From the cell containing the given text, extract its center point as [X, Y] coordinate. 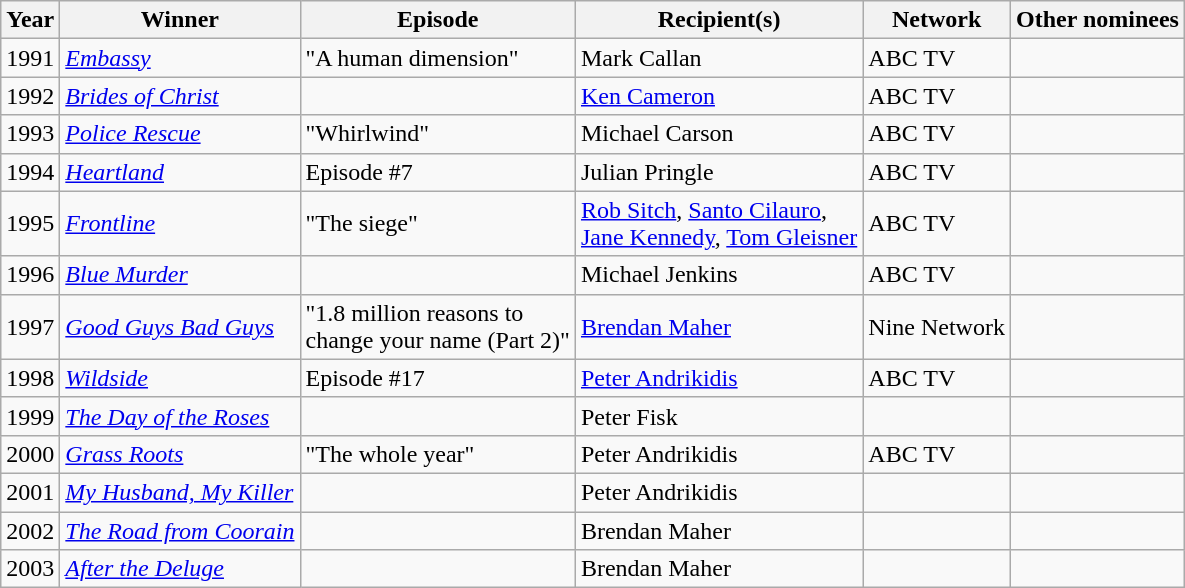
Frontline [180, 224]
Episode [438, 20]
Brides of Christ [180, 96]
Good Guys Bad Guys [180, 326]
Other nominees [1097, 20]
"A human dimension" [438, 58]
1998 [30, 378]
2000 [30, 454]
1992 [30, 96]
2003 [30, 569]
Grass Roots [180, 454]
1994 [30, 172]
Peter Fisk [718, 416]
Blue Murder [180, 275]
Police Rescue [180, 134]
Year [30, 20]
2002 [30, 531]
After the Deluge [180, 569]
Recipient(s) [718, 20]
1995 [30, 224]
1999 [30, 416]
Mark Callan [718, 58]
Episode #7 [438, 172]
Network [937, 20]
The Road from Coorain [180, 531]
"Whirlwind" [438, 134]
Julian Pringle [718, 172]
Nine Network [937, 326]
1993 [30, 134]
"The whole year" [438, 454]
Heartland [180, 172]
1997 [30, 326]
Rob Sitch, Santo Cilauro,Jane Kennedy, Tom Gleisner [718, 224]
1991 [30, 58]
Michael Carson [718, 134]
2001 [30, 492]
"The siege" [438, 224]
1996 [30, 275]
"1.8 million reasons to change your name (Part 2)" [438, 326]
Embassy [180, 58]
Wildside [180, 378]
Episode #17 [438, 378]
The Day of the Roses [180, 416]
My Husband, My Killer [180, 492]
Ken Cameron [718, 96]
Michael Jenkins [718, 275]
Winner [180, 20]
